Locate the cell with the specified text and output its (X, Y) center coordinate. 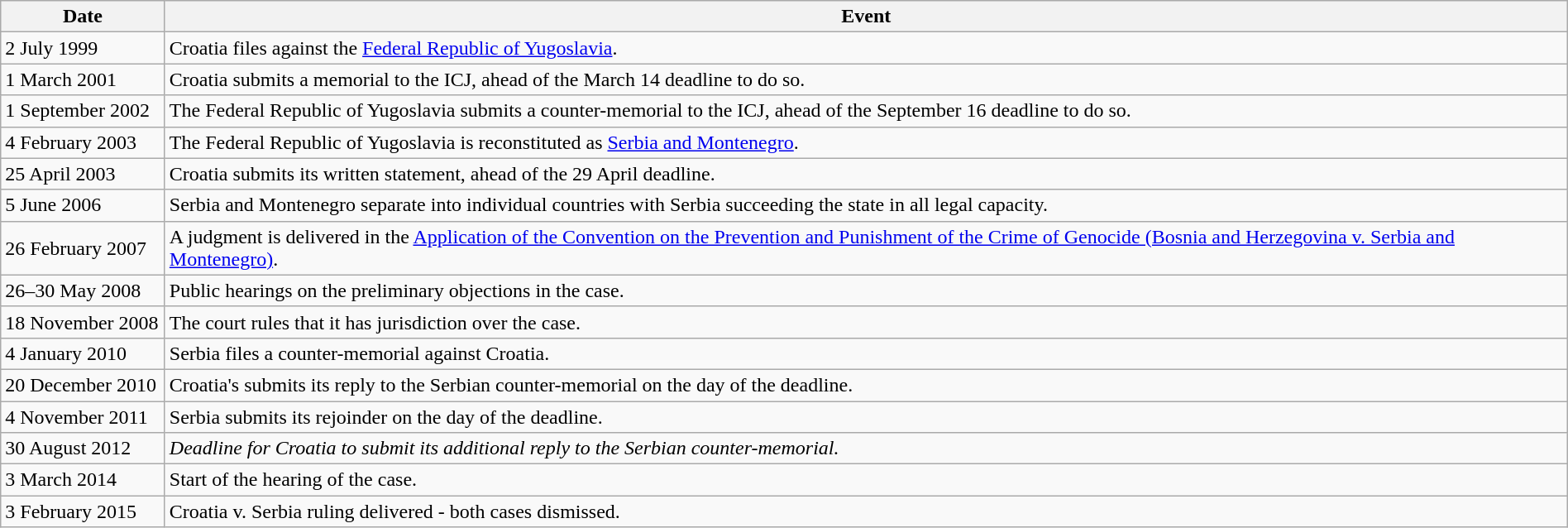
Date (83, 17)
Serbia files a counter-memorial against Croatia. (866, 353)
Croatia files against the Federal Republic of Yugoslavia. (866, 48)
18 November 2008 (83, 322)
Serbia and Montenegro separate into individual countries with Serbia succeeding the state in all legal capacity. (866, 205)
1 March 2001 (83, 79)
4 November 2011 (83, 416)
Public hearings on the preliminary objections in the case. (866, 290)
3 March 2014 (83, 480)
Start of the hearing of the case. (866, 480)
Croatia v. Serbia ruling delivered - both cases dismissed. (866, 511)
Deadline for Croatia to submit its additional reply to the Serbian counter-memorial. (866, 449)
Croatia submits its written statement, ahead of the 29 April deadline. (866, 174)
Croatia submits a memorial to the ICJ, ahead of the March 14 deadline to do so. (866, 79)
30 August 2012 (83, 449)
5 June 2006 (83, 205)
1 September 2002 (83, 111)
The Federal Republic of Yugoslavia submits a counter-memorial to the ICJ, ahead of the September 16 deadline to do so. (866, 111)
The court rules that it has jurisdiction over the case. (866, 322)
3 February 2015 (83, 511)
2 July 1999 (83, 48)
The Federal Republic of Yugoslavia is reconstituted as Serbia and Montenegro. (866, 142)
4 January 2010 (83, 353)
Serbia submits its rejoinder on the day of the deadline. (866, 416)
Croatia's submits its reply to the Serbian counter-memorial on the day of the deadline. (866, 385)
25 April 2003 (83, 174)
4 February 2003 (83, 142)
20 December 2010 (83, 385)
Event (866, 17)
26–30 May 2008 (83, 290)
26 February 2007 (83, 248)
